Pinpoint the cell where the given text exists, returning its (X, Y) midpoint coordinate. 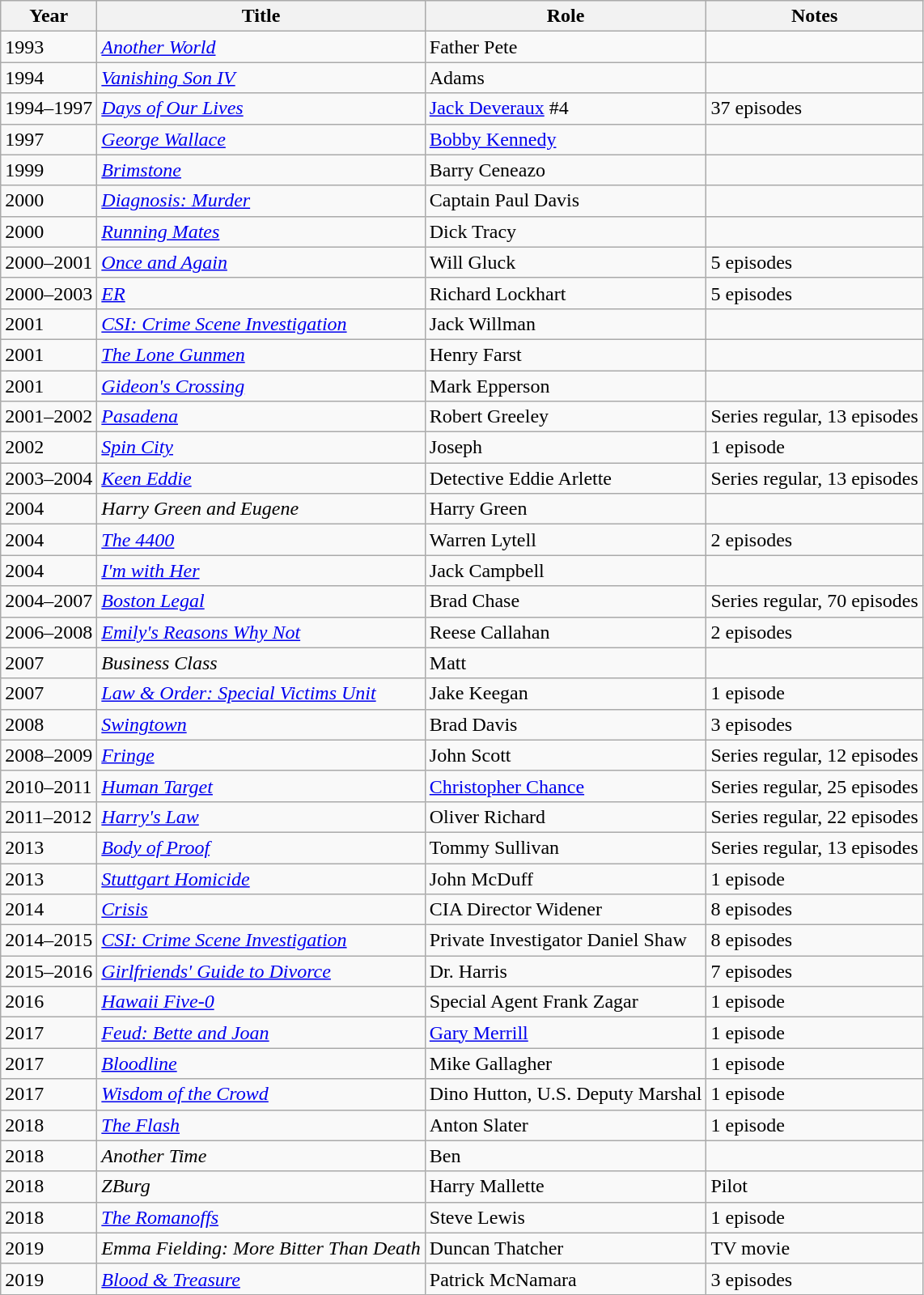
Jake Keegan (566, 694)
Swingtown (261, 724)
Title (261, 16)
37 episodes (814, 108)
1994 (49, 78)
1997 (49, 139)
TV movie (814, 1248)
2001–2002 (49, 417)
Body of Proof (261, 847)
Fringe (261, 755)
Pilot (814, 1187)
George Wallace (261, 139)
Stuttgart Homicide (261, 878)
Wisdom of the Crowd (261, 1094)
Days of Our Lives (261, 108)
2016 (49, 1002)
Boston Legal (261, 601)
Emily's Reasons Why Not (261, 632)
Crisis (261, 910)
Series regular, 70 episodes (814, 601)
I'm with Her (261, 571)
Richard Lockhart (566, 293)
Harry's Law (261, 817)
Special Agent Frank Zagar (566, 1002)
1993 (49, 47)
Adams (566, 78)
2004–2007 (49, 601)
Keen Eddie (261, 478)
The Lone Gunmen (261, 355)
Oliver Richard (566, 817)
Blood & Treasure (261, 1279)
2000–2003 (49, 293)
Duncan Thatcher (566, 1248)
ER (261, 293)
Reese Callahan (566, 632)
Bloodline (261, 1064)
Running Mates (261, 231)
1994–1997 (49, 108)
2011–2012 (49, 817)
ZBurg (261, 1187)
Mark Epperson (566, 386)
Jack Deveraux #4 (566, 108)
2008 (49, 724)
Dino Hutton, U.S. Deputy Marshal (566, 1094)
Private Investigator Daniel Shaw (566, 940)
Series regular, 25 episodes (814, 786)
Another Time (261, 1156)
2003–2004 (49, 478)
John McDuff (566, 878)
Role (566, 16)
7 episodes (814, 971)
Matt (566, 663)
Brimstone (261, 170)
Law & Order: Special Victims Unit (261, 694)
Spin City (261, 448)
Human Target (261, 786)
Joseph (566, 448)
1999 (49, 170)
Girlfriends' Guide to Divorce (261, 971)
Notes (814, 16)
Detective Eddie Arlette (566, 478)
Robert Greeley (566, 417)
Anton Slater (566, 1125)
Mike Gallagher (566, 1064)
Diagnosis: Murder (261, 201)
Steve Lewis (566, 1217)
The Flash (261, 1125)
Captain Paul Davis (566, 201)
Hawaii Five-0 (261, 1002)
2006–2008 (49, 632)
Brad Davis (566, 724)
2008–2009 (49, 755)
John Scott (566, 755)
Gary Merrill (566, 1033)
Pasadena (261, 417)
Tommy Sullivan (566, 847)
Barry Ceneazo (566, 170)
Jack Campbell (566, 571)
Brad Chase (566, 601)
Harry Mallette (566, 1187)
Patrick McNamara (566, 1279)
Jack Willman (566, 324)
Father Pete (566, 47)
Another World (261, 47)
Dick Tracy (566, 231)
Bobby Kennedy (566, 139)
Year (49, 16)
2015–2016 (49, 971)
Feud: Bette and Joan (261, 1033)
Once and Again (261, 262)
Gideon's Crossing (261, 386)
Harry Green and Eugene (261, 509)
2000–2001 (49, 262)
Christopher Chance (566, 786)
The Romanoffs (261, 1217)
Dr. Harris (566, 971)
Harry Green (566, 509)
2014–2015 (49, 940)
Henry Farst (566, 355)
Will Gluck (566, 262)
2014 (49, 910)
Series regular, 12 episodes (814, 755)
2002 (49, 448)
Business Class (261, 663)
Series regular, 22 episodes (814, 817)
Emma Fielding: More Bitter Than Death (261, 1248)
2010–2011 (49, 786)
The 4400 (261, 540)
Warren Lytell (566, 540)
Vanishing Son IV (261, 78)
Ben (566, 1156)
CIA Director Widener (566, 910)
